Determine the [X, Y] coordinate at the center of the cell enclosing the given text.  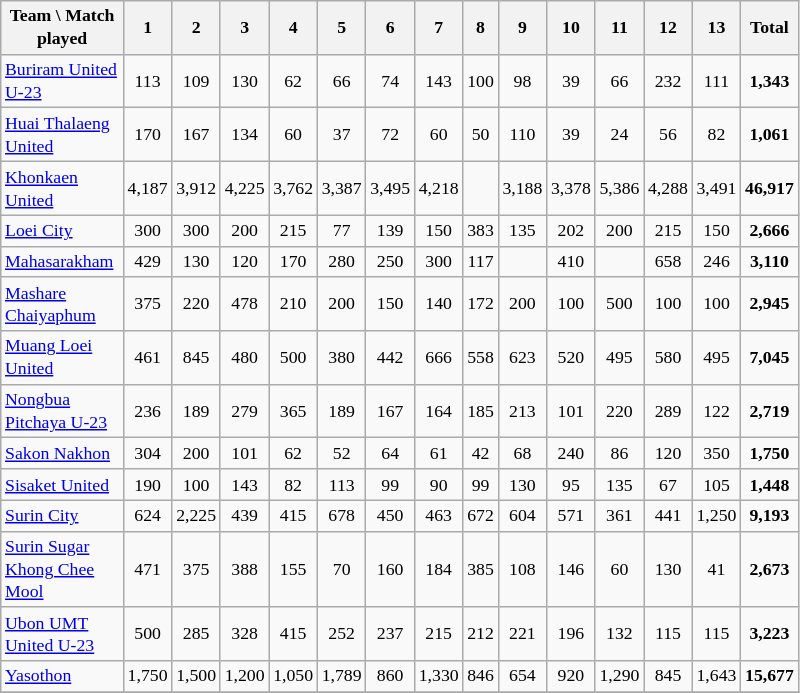
172 [480, 304]
67 [668, 484]
202 [572, 230]
160 [390, 569]
461 [148, 358]
11 [620, 28]
212 [480, 634]
221 [522, 634]
1,330 [438, 676]
3 [244, 28]
678 [342, 516]
110 [522, 135]
Ubon UMT United U-23 [62, 634]
108 [522, 569]
478 [244, 304]
164 [438, 411]
132 [620, 634]
3,223 [770, 634]
666 [438, 358]
2,666 [770, 230]
190 [148, 484]
Buriram United U-23 [62, 81]
5,386 [620, 188]
3,378 [572, 188]
Team \ Match played [62, 28]
111 [716, 81]
5 [342, 28]
3,912 [196, 188]
1,200 [244, 676]
520 [572, 358]
380 [342, 358]
95 [572, 484]
Sakon Nakhon [62, 454]
471 [148, 569]
56 [668, 135]
9 [522, 28]
388 [244, 569]
2 [196, 28]
385 [480, 569]
920 [572, 676]
Surin City [62, 516]
1,500 [196, 676]
328 [244, 634]
1,050 [294, 676]
4,225 [244, 188]
52 [342, 454]
1,061 [770, 135]
86 [620, 454]
140 [438, 304]
558 [480, 358]
61 [438, 454]
480 [244, 358]
155 [294, 569]
1,290 [620, 676]
442 [390, 358]
Total [770, 28]
237 [390, 634]
1,643 [716, 676]
68 [522, 454]
13 [716, 28]
285 [196, 634]
280 [342, 262]
210 [294, 304]
304 [148, 454]
6 [390, 28]
654 [522, 676]
8 [480, 28]
3,110 [770, 262]
Sisaket United [62, 484]
109 [196, 81]
105 [716, 484]
Nongbua Pitchaya U-23 [62, 411]
3,495 [390, 188]
4 [294, 28]
98 [522, 81]
350 [716, 454]
232 [668, 81]
Mahasarakham [62, 262]
604 [522, 516]
122 [716, 411]
1,343 [770, 81]
252 [342, 634]
250 [390, 262]
3,762 [294, 188]
1,250 [716, 516]
37 [342, 135]
1,448 [770, 484]
184 [438, 569]
361 [620, 516]
1 [148, 28]
117 [480, 262]
2,719 [770, 411]
383 [480, 230]
24 [620, 135]
7 [438, 28]
4,218 [438, 188]
7,045 [770, 358]
146 [572, 569]
42 [480, 454]
74 [390, 81]
Muang Loei United [62, 358]
9,193 [770, 516]
185 [480, 411]
365 [294, 411]
12 [668, 28]
429 [148, 262]
658 [668, 262]
10 [572, 28]
Khonkaen United [62, 188]
279 [244, 411]
139 [390, 230]
672 [480, 516]
439 [244, 516]
240 [572, 454]
624 [148, 516]
64 [390, 454]
3,188 [522, 188]
72 [390, 135]
Surin Sugar Khong Chee Mool [62, 569]
15,677 [770, 676]
860 [390, 676]
50 [480, 135]
134 [244, 135]
450 [390, 516]
623 [522, 358]
46,917 [770, 188]
Huai Thalaeng United [62, 135]
2,945 [770, 304]
90 [438, 484]
Loei City [62, 230]
41 [716, 569]
441 [668, 516]
2,225 [196, 516]
196 [572, 634]
Yasothon [62, 676]
580 [668, 358]
846 [480, 676]
213 [522, 411]
571 [572, 516]
70 [342, 569]
246 [716, 262]
236 [148, 411]
3,491 [716, 188]
3,387 [342, 188]
77 [342, 230]
Mashare Chaiyaphum [62, 304]
4,288 [668, 188]
1,789 [342, 676]
2,673 [770, 569]
289 [668, 411]
463 [438, 516]
410 [572, 262]
4,187 [148, 188]
